Detect which cell encompasses the target text, then output its [x, y] center coordinate. 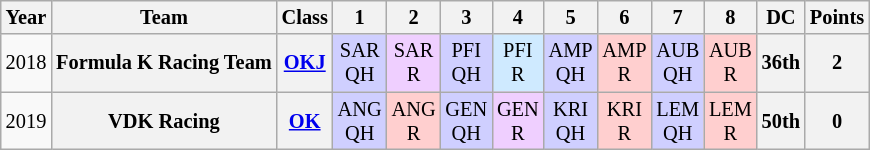
ANGR [414, 121]
AUBQH [678, 63]
2019 [26, 121]
7 [678, 17]
LEMQH [678, 121]
DC [781, 17]
3 [466, 17]
SARQH [360, 63]
Class [305, 17]
PFIQH [466, 63]
GENR [518, 121]
SARR [414, 63]
1 [360, 17]
5 [571, 17]
2018 [26, 63]
LEMR [730, 121]
Year [26, 17]
Team [164, 17]
AMPQH [571, 63]
OKJ [305, 63]
KRIQH [571, 121]
PFIR [518, 63]
OK [305, 121]
4 [518, 17]
8 [730, 17]
6 [624, 17]
Formula K Racing Team [164, 63]
50th [781, 121]
KRIR [624, 121]
AMPR [624, 63]
VDK Racing [164, 121]
ANGQH [360, 121]
0 [837, 121]
GENQH [466, 121]
AUBR [730, 63]
Points [837, 17]
36th [781, 63]
